For the text-containing cell, return its midpoint in (x, y) coordinate format. 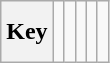
Key (27, 32)
